Locate the cell with the specified text and output its [x, y] center coordinate. 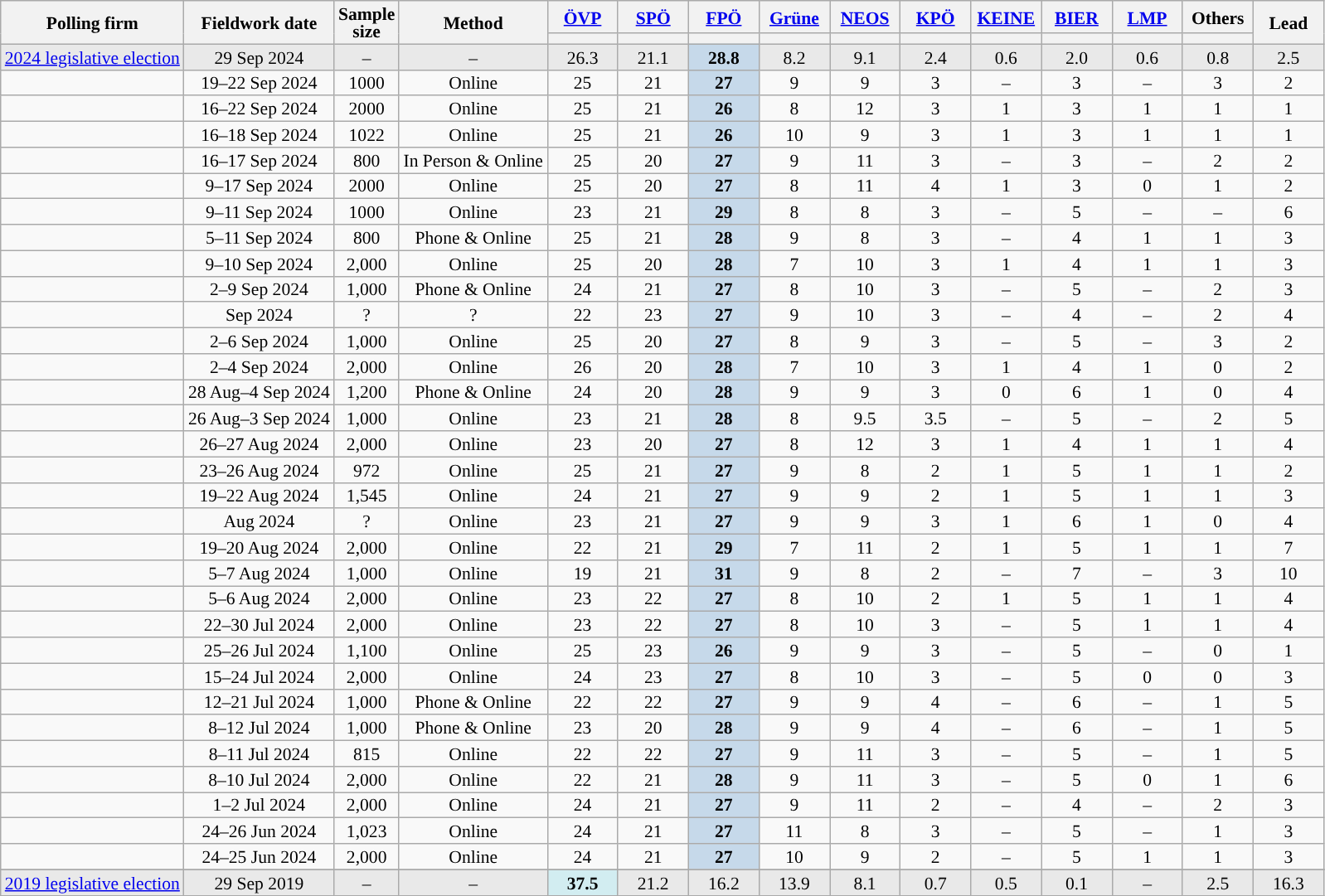
SPÖ [653, 17]
8.1 [866, 882]
2019 legislative election [93, 882]
15–24 Jul 2024 [259, 676]
0.7 [935, 882]
Grüne [794, 17]
9–17 Sep 2024 [259, 186]
972 [366, 469]
16.3 [1289, 882]
16.2 [723, 882]
KEINE [1007, 17]
2–4 Sep 2024 [259, 366]
9–10 Sep 2024 [259, 264]
19–20 Aug 2024 [259, 547]
8–10 Jul 2024 [259, 779]
22–30 Jul 2024 [259, 625]
16–18 Sep 2024 [259, 134]
16–17 Sep 2024 [259, 161]
KPÖ [935, 17]
1022 [366, 134]
Others [1217, 17]
Sep 2024 [259, 315]
Fieldwork date [259, 22]
NEOS [866, 17]
1,100 [366, 650]
8.2 [794, 56]
FPÖ [723, 17]
37.5 [582, 882]
8–11 Jul 2024 [259, 754]
9.5 [866, 418]
29 Sep 2024 [259, 56]
815 [366, 754]
Polling firm [93, 22]
16–22 Sep 2024 [259, 109]
5–7 Aug 2024 [259, 574]
3.5 [935, 418]
31 [723, 574]
24–25 Jun 2024 [259, 857]
Lead [1289, 22]
1,200 [366, 393]
21.1 [653, 56]
26–27 Aug 2024 [259, 444]
13.9 [794, 882]
5–6 Aug 2024 [259, 598]
21.2 [653, 882]
Aug 2024 [259, 522]
23–26 Aug 2024 [259, 469]
28.8 [723, 56]
28 Aug–4 Sep 2024 [259, 393]
9.1 [866, 56]
1–2 Jul 2024 [259, 806]
2.4 [935, 56]
2–9 Sep 2024 [259, 288]
LMP [1148, 17]
19–22 Sep 2024 [259, 83]
25–26 Jul 2024 [259, 650]
2024 legislative election [93, 56]
Samplesize [366, 22]
24–26 Jun 2024 [259, 831]
In Person & Online [473, 161]
0.8 [1217, 56]
8–12 Jul 2024 [259, 728]
1,023 [366, 831]
9–11 Sep 2024 [259, 212]
1,545 [366, 496]
29 Sep 2019 [259, 882]
26.3 [582, 56]
2–6 Sep 2024 [259, 341]
Method [473, 22]
12–21 Jul 2024 [259, 701]
0.1 [1076, 882]
0.5 [1007, 882]
19–22 Aug 2024 [259, 496]
BIER [1076, 17]
19 [582, 574]
ÖVP [582, 17]
26 Aug–3 Sep 2024 [259, 418]
5–11 Sep 2024 [259, 237]
2.0 [1076, 56]
